Pinpoint the cell where the given text exists, returning its (x, y) midpoint coordinate. 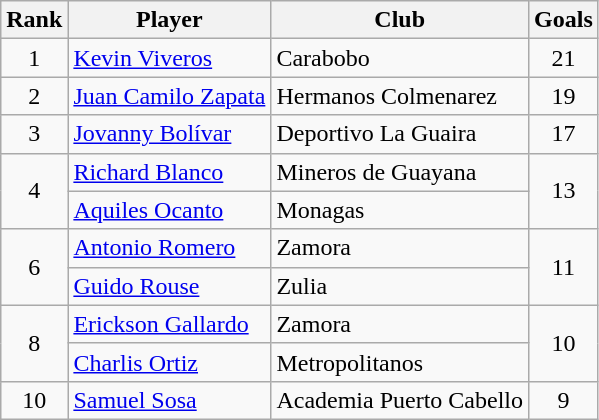
Richard Blanco (170, 172)
Goals (564, 20)
19 (564, 96)
9 (564, 400)
3 (34, 134)
Erickson Gallardo (170, 324)
8 (34, 343)
2 (34, 96)
21 (564, 58)
13 (564, 191)
Academia Puerto Cabello (400, 400)
Rank (34, 20)
Player (170, 20)
6 (34, 267)
Deportivo La Guaira (400, 134)
Guido Rouse (170, 286)
Metropolitanos (400, 362)
Zulia (400, 286)
1 (34, 58)
Club (400, 20)
Samuel Sosa (170, 400)
Hermanos Colmenarez (400, 96)
Antonio Romero (170, 248)
11 (564, 267)
Aquiles Ocanto (170, 210)
Mineros de Guayana (400, 172)
Juan Camilo Zapata (170, 96)
Jovanny Bolívar (170, 134)
Monagas (400, 210)
Kevin Viveros (170, 58)
17 (564, 134)
4 (34, 191)
Carabobo (400, 58)
Charlis Ortiz (170, 362)
